Identify which cell holds the provided text, then report its (X, Y) central coordinate. 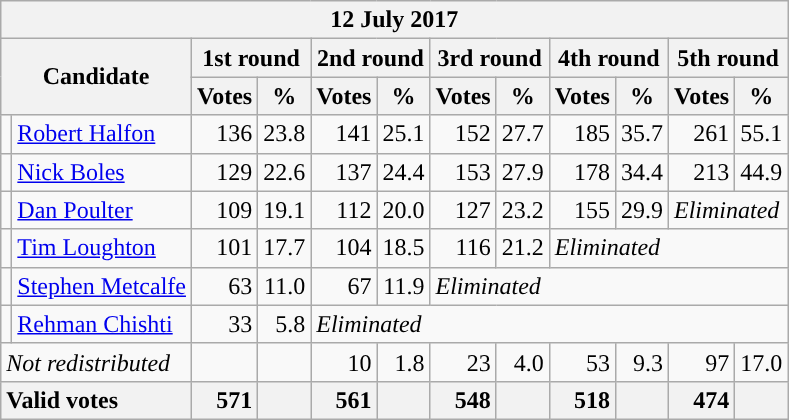
548 (463, 400)
474 (701, 400)
4.0 (522, 362)
34.4 (642, 172)
17.7 (284, 248)
5th round (728, 58)
561 (344, 400)
35.7 (642, 134)
109 (224, 210)
Rehman Chishti (102, 324)
Valid votes (96, 400)
29.9 (642, 210)
21.2 (522, 248)
Dan Poulter (102, 210)
63 (224, 286)
571 (224, 400)
Robert Halfon (102, 134)
5.8 (284, 324)
137 (344, 172)
155 (582, 210)
55.1 (762, 134)
22.6 (284, 172)
9.3 (642, 362)
1.8 (404, 362)
3rd round (490, 58)
2nd round (370, 58)
178 (582, 172)
518 (582, 400)
Not redistributed (96, 362)
10 (344, 362)
129 (224, 172)
67 (344, 286)
11.0 (284, 286)
4th round (608, 58)
44.9 (762, 172)
25.1 (404, 134)
1st round (250, 58)
Candidate (96, 77)
24.4 (404, 172)
141 (344, 134)
12 July 2017 (394, 20)
23 (463, 362)
Stephen Metcalfe (102, 286)
27.9 (522, 172)
152 (463, 134)
112 (344, 210)
153 (463, 172)
19.1 (284, 210)
101 (224, 248)
23.8 (284, 134)
33 (224, 324)
23.2 (522, 210)
185 (582, 134)
Nick Boles (102, 172)
261 (701, 134)
11.9 (404, 286)
20.0 (404, 210)
18.5 (404, 248)
Tim Loughton (102, 248)
17.0 (762, 362)
27.7 (522, 134)
213 (701, 172)
116 (463, 248)
136 (224, 134)
97 (701, 362)
104 (344, 248)
53 (582, 362)
127 (463, 210)
